Identify which cell holds the provided text, then report its (X, Y) central coordinate. 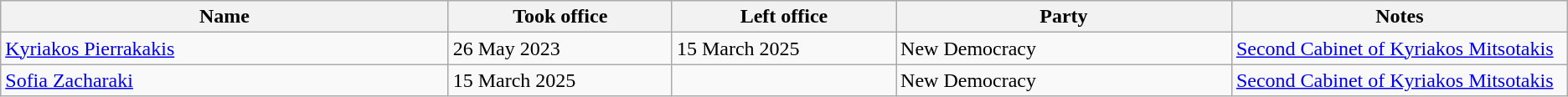
Notes (1399, 17)
Party (1064, 17)
Left office (784, 17)
Kyriakos Pierrakakis (224, 48)
26 May 2023 (560, 48)
Sofia Zacharaki (224, 80)
Took office (560, 17)
Name (224, 17)
